Pinpoint the cell where the given text exists, returning its (X, Y) midpoint coordinate. 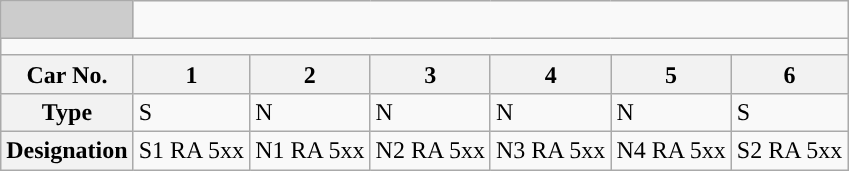
N3 RA 5xx (550, 150)
6 (789, 74)
1 (191, 74)
Type (67, 112)
Car No. (67, 74)
N1 RA 5xx (310, 150)
S1 RA 5xx (191, 150)
4 (550, 74)
N2 RA 5xx (430, 150)
5 (671, 74)
2 (310, 74)
Designation (67, 150)
3 (430, 74)
N4 RA 5xx (671, 150)
S2 RA 5xx (789, 150)
